Return [X, Y] of the center of cell containing provided text 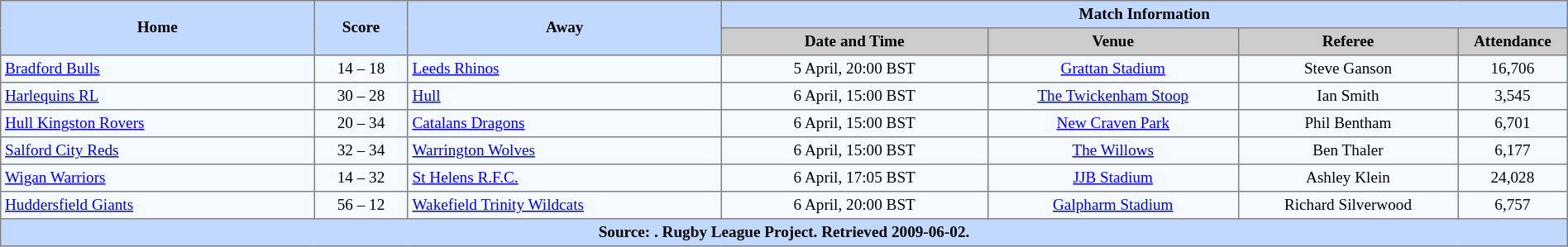
14 – 32 [361, 178]
5 April, 20:00 BST [854, 69]
Source: . Rugby League Project. Retrieved 2009-06-02. [784, 233]
Away [564, 28]
6 April, 20:00 BST [854, 205]
30 – 28 [361, 96]
Salford City Reds [157, 150]
Referee [1348, 41]
New Craven Park [1113, 124]
56 – 12 [361, 205]
3,545 [1513, 96]
Hull Kingston Rovers [157, 124]
The Twickenham Stoop [1113, 96]
6,757 [1513, 205]
Hull [564, 96]
Harlequins RL [157, 96]
JJB Stadium [1113, 178]
Attendance [1513, 41]
6,177 [1513, 150]
6 April, 17:05 BST [854, 178]
Bradford Bulls [157, 69]
16,706 [1513, 69]
6,701 [1513, 124]
St Helens R.F.C. [564, 178]
Richard Silverwood [1348, 205]
Match Information [1145, 15]
Score [361, 28]
Catalans Dragons [564, 124]
Galpharm Stadium [1113, 205]
Venue [1113, 41]
Steve Ganson [1348, 69]
Date and Time [854, 41]
32 – 34 [361, 150]
Ben Thaler [1348, 150]
24,028 [1513, 178]
Warrington Wolves [564, 150]
Ian Smith [1348, 96]
The Willows [1113, 150]
Home [157, 28]
14 – 18 [361, 69]
Phil Bentham [1348, 124]
Wigan Warriors [157, 178]
Leeds Rhinos [564, 69]
Grattan Stadium [1113, 69]
20 – 34 [361, 124]
Ashley Klein [1348, 178]
Wakefield Trinity Wildcats [564, 205]
Huddersfield Giants [157, 205]
